Return the (x, y) coordinate for the center point of the cell that contains the specified text.  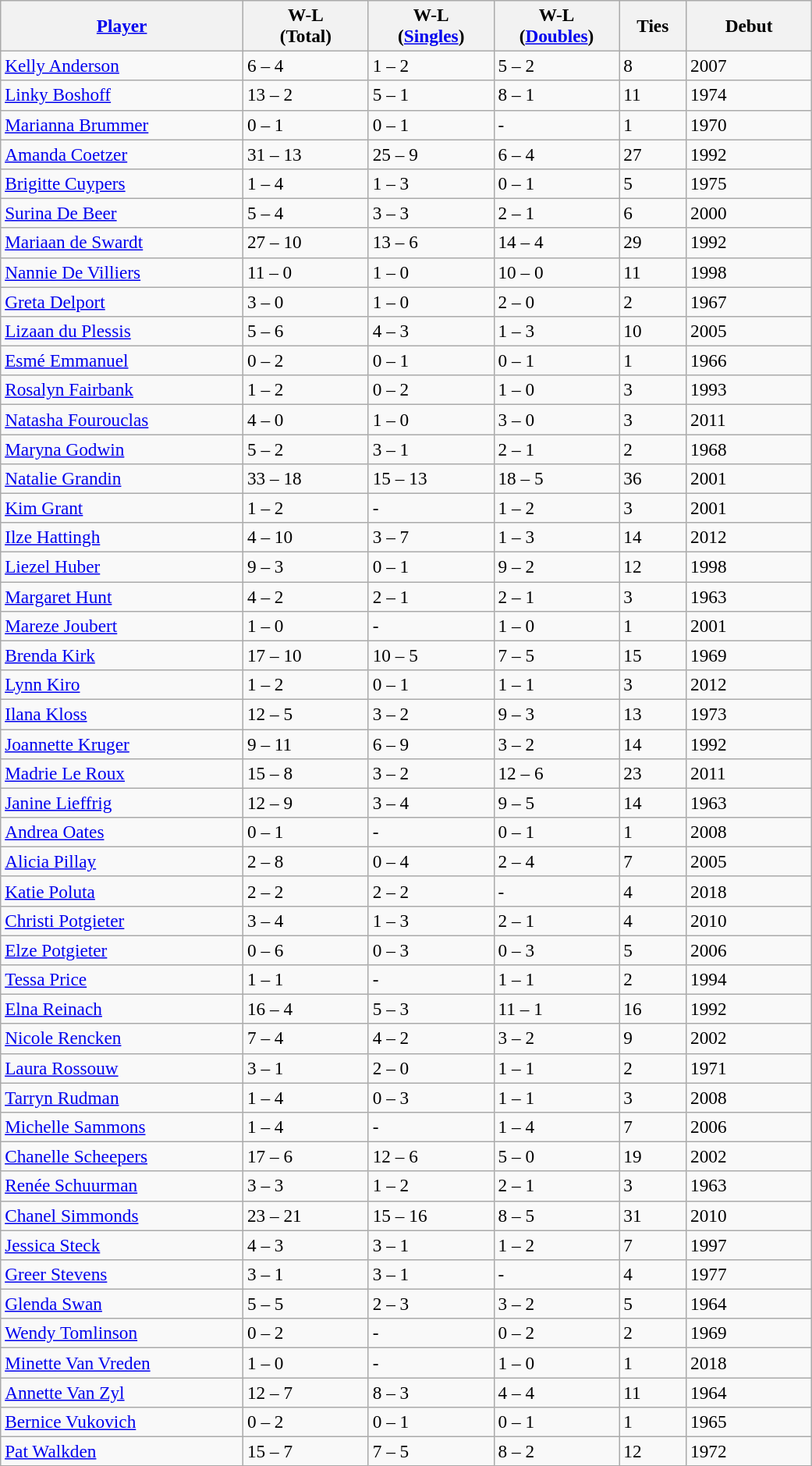
14 – 4 (557, 243)
5 – 3 (431, 1009)
Katie Poluta (122, 891)
15 – 7 (306, 1451)
16 (653, 1009)
Bernice Vukovich (122, 1422)
Madrie Le Roux (122, 773)
15 – 8 (306, 773)
2 – 8 (306, 861)
Tarryn Rudman (122, 1097)
Surina De Beer (122, 213)
Annette Van Zyl (122, 1392)
1966 (749, 360)
1968 (749, 449)
Ties (653, 25)
8 – 3 (431, 1392)
11 – 0 (306, 272)
Wendy Tomlinson (122, 1333)
2000 (749, 213)
Kelly Anderson (122, 66)
7 – 4 (306, 1038)
Laura Rossouw (122, 1068)
Lynn Kiro (122, 684)
9 – 11 (306, 744)
W-L(Doubles) (557, 25)
5 – 6 (306, 331)
1994 (749, 979)
Lizaan du Plessis (122, 331)
18 – 5 (557, 478)
1967 (749, 301)
Greer Stevens (122, 1274)
Marianna Brummer (122, 125)
6 – 9 (431, 744)
17 – 6 (306, 1156)
5 – 0 (557, 1156)
Debut (749, 25)
Margaret Hunt (122, 596)
1972 (749, 1451)
13 – 2 (306, 95)
Michelle Sammons (122, 1127)
Christi Potgieter (122, 921)
23 (653, 773)
31 – 13 (306, 154)
5 – 4 (306, 213)
15 – 16 (431, 1216)
5 – 1 (431, 95)
W-L(Total) (306, 25)
Linky Boshoff (122, 95)
10 – 0 (557, 272)
10 (653, 331)
Elna Reinach (122, 1009)
23 – 21 (306, 1216)
13 – 6 (431, 243)
Janine Lieffrig (122, 803)
33 – 18 (306, 478)
15 (653, 655)
1973 (749, 714)
1971 (749, 1068)
1993 (749, 390)
Joannette Kruger (122, 744)
Maryna Godwin (122, 449)
16 – 4 (306, 1009)
8 – 5 (557, 1216)
Mariaan de Swardt (122, 243)
1977 (749, 1274)
Mareze Joubert (122, 626)
Player (122, 25)
Alicia Pillay (122, 861)
Pat Walkden (122, 1451)
9 – 5 (557, 803)
Elze Potgieter (122, 950)
19 (653, 1156)
Tessa Price (122, 979)
13 (653, 714)
9 – 2 (557, 566)
1997 (749, 1244)
Nicole Rencken (122, 1038)
Minette Van Vreden (122, 1362)
Kim Grant (122, 508)
17 – 10 (306, 655)
12 – 9 (306, 803)
4 – 10 (306, 538)
0 – 4 (431, 861)
Brenda Kirk (122, 655)
Amanda Coetzer (122, 154)
Chanel Simmonds (122, 1216)
25 – 9 (431, 154)
27 (653, 154)
12 – 7 (306, 1392)
12 – 5 (306, 714)
15 – 13 (431, 478)
10 – 5 (431, 655)
Natasha Fourouclas (122, 419)
1970 (749, 125)
Glenda Swan (122, 1304)
Ilana Kloss (122, 714)
31 (653, 1216)
Renée Schuurman (122, 1186)
1965 (749, 1422)
Ilze Hattingh (122, 538)
0 – 6 (306, 950)
Nannie De Villiers (122, 272)
Brigitte Cuypers (122, 183)
3 – 7 (431, 538)
11 – 1 (557, 1009)
2 – 4 (557, 861)
2007 (749, 66)
29 (653, 243)
Jessica Steck (122, 1244)
Greta Delport (122, 301)
Rosalyn Fairbank (122, 390)
8 – 1 (557, 95)
Andrea Oates (122, 832)
5 – 5 (306, 1304)
4 – 0 (306, 419)
Chanelle Scheepers (122, 1156)
1974 (749, 95)
27 – 10 (306, 243)
Natalie Grandin (122, 478)
1975 (749, 183)
2 – 3 (431, 1304)
Liezel Huber (122, 566)
W-L(Singles) (431, 25)
9 (653, 1038)
36 (653, 478)
4 – 4 (557, 1392)
8 (653, 66)
8 – 2 (557, 1451)
6 (653, 213)
Esmé Emmanuel (122, 360)
